Identify which cell holds the provided text, then report its (X, Y) central coordinate. 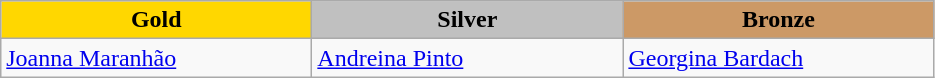
Andreina Pinto (468, 58)
Gold (156, 20)
Bronze (778, 20)
Joanna Maranhão (156, 58)
Silver (468, 20)
Georgina Bardach (778, 58)
